Determine the (x, y) coordinate at the center of the cell enclosing the given text.  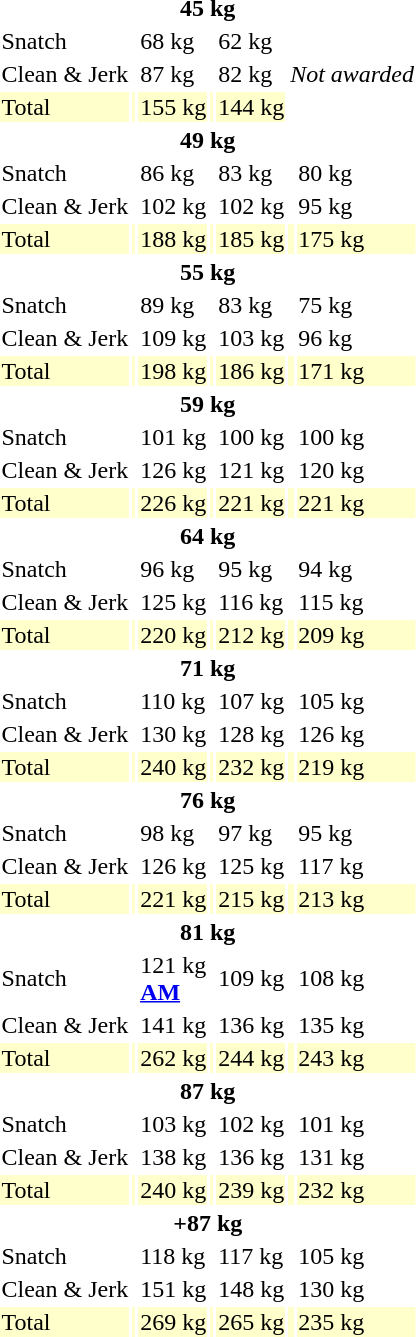
148 kg (252, 1289)
68 kg (174, 41)
121 kg (252, 470)
89 kg (174, 305)
82 kg (252, 74)
Not awarded (352, 74)
120 kg (356, 470)
144 kg (252, 107)
128 kg (252, 734)
188 kg (174, 239)
220 kg (174, 635)
175 kg (356, 239)
98 kg (174, 833)
107 kg (252, 701)
80 kg (356, 173)
62 kg (252, 41)
213 kg (356, 899)
155 kg (174, 107)
118 kg (174, 1256)
94 kg (356, 569)
108 kg (356, 978)
76 kg (208, 800)
135 kg (356, 1025)
86 kg (174, 173)
219 kg (356, 767)
+87 kg (208, 1223)
110 kg (174, 701)
64 kg (208, 536)
269 kg (174, 1322)
265 kg (252, 1322)
198 kg (174, 371)
244 kg (252, 1058)
116 kg (252, 602)
226 kg (174, 503)
185 kg (252, 239)
151 kg (174, 1289)
55 kg (208, 272)
138 kg (174, 1157)
97 kg (252, 833)
235 kg (356, 1322)
131 kg (356, 1157)
215 kg (252, 899)
262 kg (174, 1058)
81 kg (208, 932)
59 kg (208, 404)
239 kg (252, 1190)
209 kg (356, 635)
186 kg (252, 371)
49 kg (208, 140)
212 kg (252, 635)
75 kg (356, 305)
71 kg (208, 668)
171 kg (356, 371)
121 kgAM (174, 978)
115 kg (356, 602)
141 kg (174, 1025)
243 kg (356, 1058)
